Locate the cell with the specified text and output its (X, Y) center coordinate. 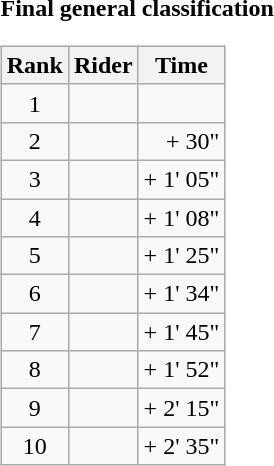
1 (34, 103)
+ 1' 25" (182, 256)
6 (34, 294)
7 (34, 332)
10 (34, 446)
5 (34, 256)
+ 1' 05" (182, 179)
+ 1' 52" (182, 370)
+ 1' 34" (182, 294)
Rider (103, 65)
Time (182, 65)
+ 2' 15" (182, 408)
9 (34, 408)
+ 2' 35" (182, 446)
+ 1' 45" (182, 332)
4 (34, 217)
3 (34, 179)
8 (34, 370)
2 (34, 141)
+ 1' 08" (182, 217)
Rank (34, 65)
+ 30" (182, 141)
